Identify which cell holds the provided text, then report its (x, y) central coordinate. 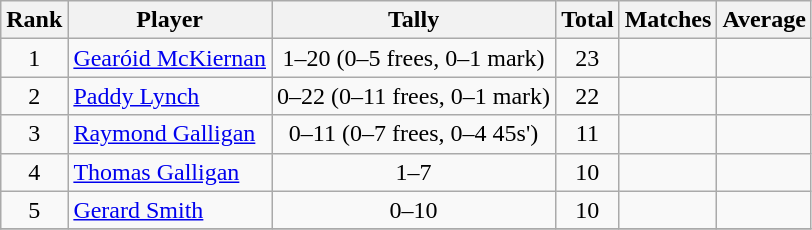
Gearóid McKiernan (170, 58)
1–7 (414, 172)
Gerard Smith (170, 210)
0–10 (414, 210)
2 (34, 96)
Tally (414, 20)
Raymond Galligan (170, 134)
0–22 (0–11 frees, 0–1 mark) (414, 96)
Paddy Lynch (170, 96)
Total (588, 20)
Rank (34, 20)
1 (34, 58)
Matches (668, 20)
3 (34, 134)
0–11 (0–7 frees, 0–4 45s') (414, 134)
4 (34, 172)
Thomas Galligan (170, 172)
22 (588, 96)
Player (170, 20)
1–20 (0–5 frees, 0–1 mark) (414, 58)
5 (34, 210)
11 (588, 134)
Average (764, 20)
23 (588, 58)
